Determine the (X, Y) coordinate at the center of the cell enclosing the given text.  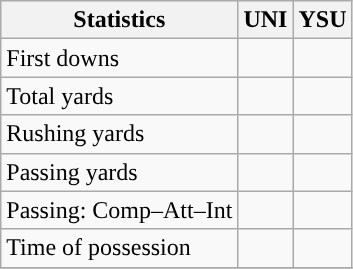
Passing: Comp–Att–Int (120, 210)
First downs (120, 58)
UNI (266, 20)
Total yards (120, 96)
Time of possession (120, 248)
Statistics (120, 20)
YSU (322, 20)
Passing yards (120, 172)
Rushing yards (120, 134)
